Return the [X, Y] coordinate for the center point of the cell that contains the specified text.  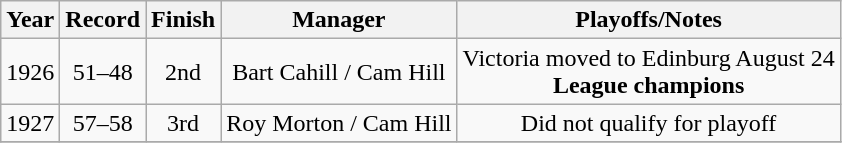
Manager [339, 20]
51–48 [103, 72]
Bart Cahill / Cam Hill [339, 72]
1926 [30, 72]
1927 [30, 123]
Did not qualify for playoff [648, 123]
Finish [184, 20]
3rd [184, 123]
57–58 [103, 123]
Playoffs/Notes [648, 20]
Roy Morton / Cam Hill [339, 123]
Year [30, 20]
Victoria moved to Edinburg August 24League champions [648, 72]
2nd [184, 72]
Record [103, 20]
